Pinpoint the cell where the given text exists, returning its [X, Y] midpoint coordinate. 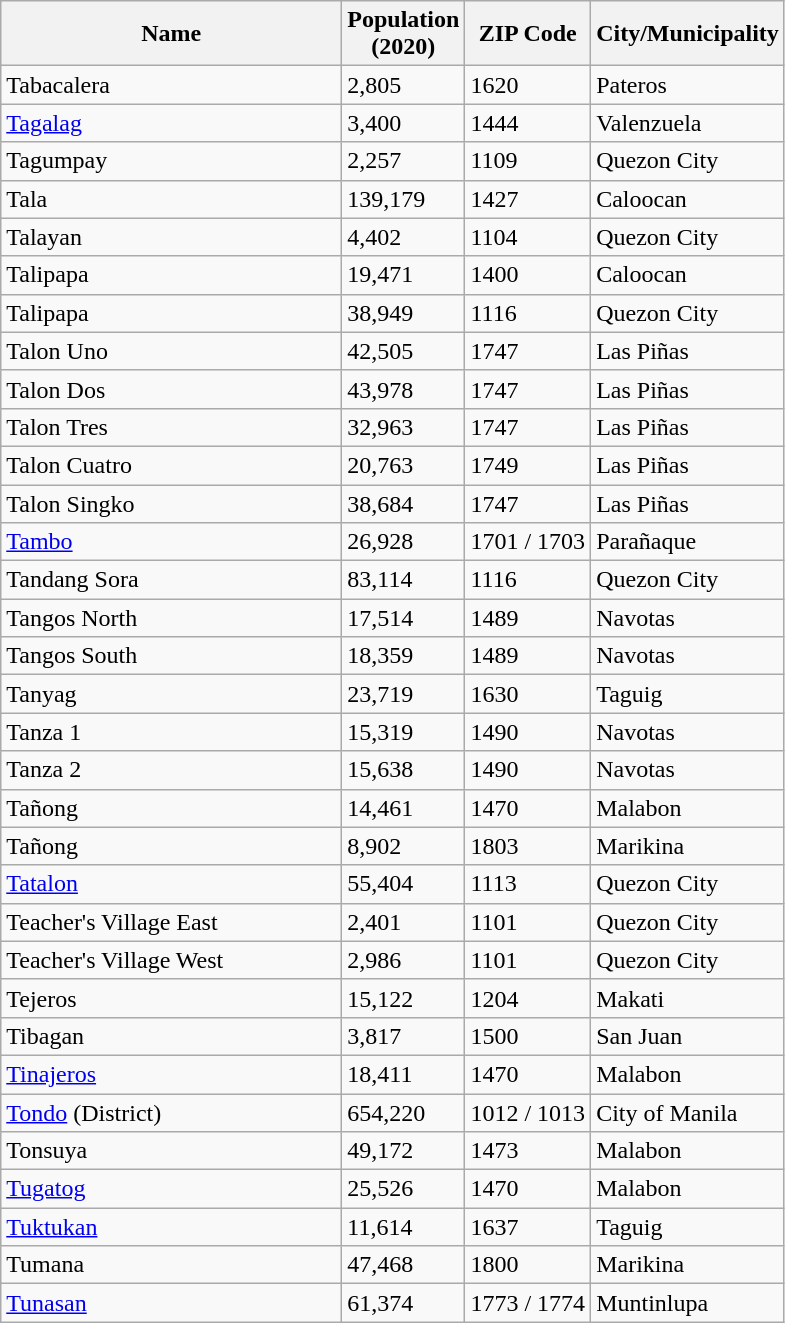
20,763 [404, 465]
Tatalon [172, 884]
1427 [528, 199]
15,122 [404, 998]
Tondo (District) [172, 1113]
San Juan [688, 1036]
139,179 [404, 199]
3,400 [404, 123]
Talon Tres [172, 427]
1630 [528, 694]
Tanyag [172, 694]
Tibagan [172, 1036]
38,949 [404, 313]
Tumana [172, 1265]
Population(2020) [404, 34]
Talon Dos [172, 389]
Tagalag [172, 123]
2,257 [404, 161]
ZIP Code [528, 34]
17,514 [404, 618]
Tunasan [172, 1303]
2,401 [404, 922]
Tandang Sora [172, 580]
55,404 [404, 884]
Tinajeros [172, 1074]
47,468 [404, 1265]
Tangos North [172, 618]
42,505 [404, 351]
1400 [528, 275]
Tejeros [172, 998]
Valenzuela [688, 123]
Talon Uno [172, 351]
1104 [528, 237]
Teacher's Village East [172, 922]
4,402 [404, 237]
2,805 [404, 85]
Talayan [172, 237]
654,220 [404, 1113]
Talon Cuatro [172, 465]
18,359 [404, 656]
1800 [528, 1265]
City/Municipality [688, 34]
25,526 [404, 1189]
19,471 [404, 275]
61,374 [404, 1303]
32,963 [404, 427]
3,817 [404, 1036]
Tanza 1 [172, 732]
Parañaque [688, 542]
Tagumpay [172, 161]
26,928 [404, 542]
Makati [688, 998]
23,719 [404, 694]
Muntinlupa [688, 1303]
Tabacalera [172, 85]
11,614 [404, 1227]
1749 [528, 465]
8,902 [404, 846]
City of Manila [688, 1113]
14,461 [404, 808]
83,114 [404, 580]
Tala [172, 199]
1012 / 1013 [528, 1113]
Tambo [172, 542]
15,638 [404, 770]
Tonsuya [172, 1151]
1620 [528, 85]
2,986 [404, 960]
1773 / 1774 [528, 1303]
Pateros [688, 85]
18,411 [404, 1074]
38,684 [404, 503]
Tuktukan [172, 1227]
1473 [528, 1151]
Tugatog [172, 1189]
1109 [528, 161]
Tanza 2 [172, 770]
1204 [528, 998]
1637 [528, 1227]
Tangos South [172, 656]
1803 [528, 846]
43,978 [404, 389]
Talon Singko [172, 503]
15,319 [404, 732]
Teacher's Village West [172, 960]
1500 [528, 1036]
49,172 [404, 1151]
1113 [528, 884]
1701 / 1703 [528, 542]
1444 [528, 123]
Name [172, 34]
